Detect which cell encompasses the target text, then output its (x, y) center coordinate. 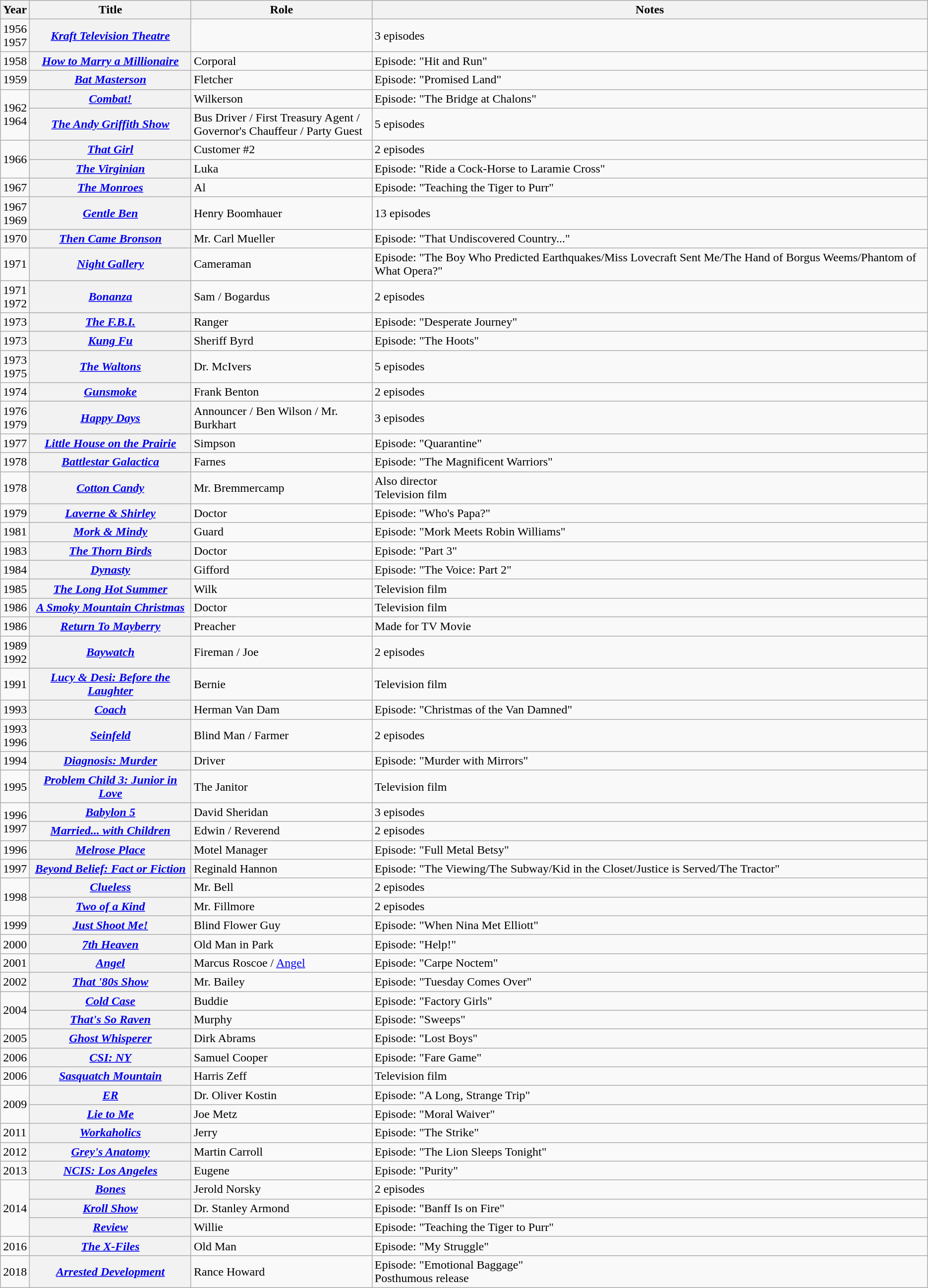
Melrose Place (111, 850)
Old Man in Park (282, 944)
Al (282, 187)
Wilk (282, 588)
Willie (282, 1227)
Blind Man / Farmer (282, 736)
Murphy (282, 1020)
Wilkerson (282, 99)
Mork & Mindy (111, 532)
Episode: "Purity" (649, 1171)
19561957 (15, 36)
Return To Mayberry (111, 626)
The Waltons (111, 367)
Clueless (111, 887)
Episode: "That Undiscovered Country..." (649, 238)
Henry Boomhauer (282, 213)
Lucy & Desi: Before the Laughter (111, 684)
Announcer / Ben Wilson / Mr. Burkhart (282, 417)
1981 (15, 532)
Role (282, 10)
Cameraman (282, 264)
Episode: "Fare Game" (649, 1057)
Gifford (282, 570)
Fletcher (282, 80)
Herman Van Dam (282, 710)
Arrested Development (111, 1271)
19731975 (15, 367)
Harris Zeff (282, 1076)
Preacher (282, 626)
2012 (15, 1152)
Year (15, 10)
How to Marry a Millionaire (111, 61)
Episode: "Mork Meets Robin Williams" (649, 532)
1994 (15, 761)
Mr. Bremmercamp (282, 488)
Dirk Abrams (282, 1039)
Episode: "Ride a Cock-Horse to Laramie Cross" (649, 169)
Episode: "Tuesday Comes Over" (649, 982)
Farnes (282, 462)
Notes (649, 10)
Reginald Hannon (282, 869)
The Virginian (111, 169)
The X-Files (111, 1246)
Episode: "Who's Papa?" (649, 513)
ER (111, 1095)
Dr. Oliver Kostin (282, 1095)
Coach (111, 710)
Made for TV Movie (649, 626)
Gentle Ben (111, 213)
19621964 (15, 115)
1979 (15, 513)
Episode: "Help!" (649, 944)
Mr. Carl Mueller (282, 238)
Episode: "Promised Land" (649, 80)
1971 (15, 264)
Episode: "Quarantine" (649, 443)
David Sheridan (282, 812)
Episode: "Murder with Mirrors" (649, 761)
Sam / Bogardus (282, 296)
1966 (15, 159)
Mr. Bailey (282, 982)
Angel (111, 963)
Frank Benton (282, 392)
Cold Case (111, 1001)
Grey's Anatomy (111, 1152)
Joe Metz (282, 1114)
The Long Hot Summer (111, 588)
Simpson (282, 443)
Martin Carroll (282, 1152)
Episode: "Hit and Run" (649, 61)
The F.B.I. (111, 322)
Old Man (282, 1246)
Episode: "Banff Is on Fire" (649, 1208)
1999 (15, 925)
Episode: "Part 3" (649, 551)
Dr. McIvers (282, 367)
The Monroes (111, 187)
1991 (15, 684)
Gunsmoke (111, 392)
Battlestar Galactica (111, 462)
Bonanza (111, 296)
That '80s Show (111, 982)
The Andy Griffith Show (111, 124)
Luka (282, 169)
A Smoky Mountain Christmas (111, 607)
Episode: "The Voice: Part 2" (649, 570)
Episode: "Factory Girls" (649, 1001)
Corporal (282, 61)
Just Shoot Me! (111, 925)
Marcus Roscoe / Angel (282, 963)
Night Gallery (111, 264)
That Girl (111, 150)
Sasquatch Mountain (111, 1076)
Episode: "The Bridge at Chalons" (649, 99)
Little House on the Prairie (111, 443)
Buddie (282, 1001)
2016 (15, 1246)
Married... with Children (111, 831)
2005 (15, 1039)
Fireman / Joe (282, 651)
Dr. Stanley Armond (282, 1208)
1997 (15, 869)
Also directorTelevision film (649, 488)
Two of a Kind (111, 906)
1970 (15, 238)
19711972 (15, 296)
19761979 (15, 417)
Edwin / Reverend (282, 831)
2018 (15, 1271)
Episode: "A Long, Strange Trip" (649, 1095)
Combat! (111, 99)
2000 (15, 944)
2011 (15, 1133)
Episode: "The Magnificent Warriors" (649, 462)
Driver (282, 761)
19671969 (15, 213)
2009 (15, 1105)
Episode: "Moral Waiver" (649, 1114)
Then Came Bronson (111, 238)
1958 (15, 61)
1984 (15, 570)
2013 (15, 1171)
CSI: NY (111, 1057)
2001 (15, 963)
2014 (15, 1208)
That's So Raven (111, 1020)
Dynasty (111, 570)
19891992 (15, 651)
Episode: "The Boy Who Predicted Earthquakes/Miss Lovecraft Sent Me/The Hand of Borgus Weems/Phantom of What Opera?" (649, 264)
Happy Days (111, 417)
Workaholics (111, 1133)
Episode: "The Hoots" (649, 341)
Problem Child 3: Junior in Love (111, 786)
Cotton Candy (111, 488)
Episode: "When Nina Met Elliott" (649, 925)
Bus Driver / First Treasury Agent /Governor's Chauffeur / Party Guest (282, 124)
Seinfeld (111, 736)
Episode: "Lost Boys" (649, 1039)
19961997 (15, 821)
Episode: "The Lion Sleeps Tonight" (649, 1152)
Bernie (282, 684)
1967 (15, 187)
1985 (15, 588)
Rance Howard (282, 1271)
Beyond Belief: Fact or Fiction (111, 869)
Mr. Bell (282, 887)
2002 (15, 982)
Jerry (282, 1133)
1983 (15, 551)
Blind Flower Guy (282, 925)
Babylon 5 (111, 812)
Title (111, 10)
Kraft Television Theatre (111, 36)
Customer #2 (282, 150)
Episode: "Carpe Noctem" (649, 963)
1959 (15, 80)
Kroll Show (111, 1208)
Guard (282, 532)
Baywatch (111, 651)
Eugene (282, 1171)
The Thorn Birds (111, 551)
Ghost Whisperer (111, 1039)
Kung Fu (111, 341)
1974 (15, 392)
Episode: "My Struggle" (649, 1246)
Episode: "The Viewing/The Subway/Kid in the Closet/Justice is Served/The Tractor" (649, 869)
2004 (15, 1010)
The Janitor (282, 786)
Bones (111, 1189)
1995 (15, 786)
Sheriff Byrd (282, 341)
1977 (15, 443)
Episode: "The Strike" (649, 1133)
1996 (15, 850)
Episode: "Desperate Journey" (649, 322)
Episode: "Emotional Baggage"Posthumous release (649, 1271)
Bat Masterson (111, 80)
NCIS: Los Angeles (111, 1171)
Episode: "Christmas of the Van Damned" (649, 710)
Ranger (282, 322)
Laverne & Shirley (111, 513)
Review (111, 1227)
19931996 (15, 736)
Episode: "Sweeps" (649, 1020)
Lie to Me (111, 1114)
Jerold Norsky (282, 1189)
Samuel Cooper (282, 1057)
13 episodes (649, 213)
1998 (15, 897)
1993 (15, 710)
Motel Manager (282, 850)
7th Heaven (111, 944)
Episode: "Full Metal Betsy" (649, 850)
Mr. Fillmore (282, 906)
Diagnosis: Murder (111, 761)
